Return (x, y) of the center of cell containing provided text 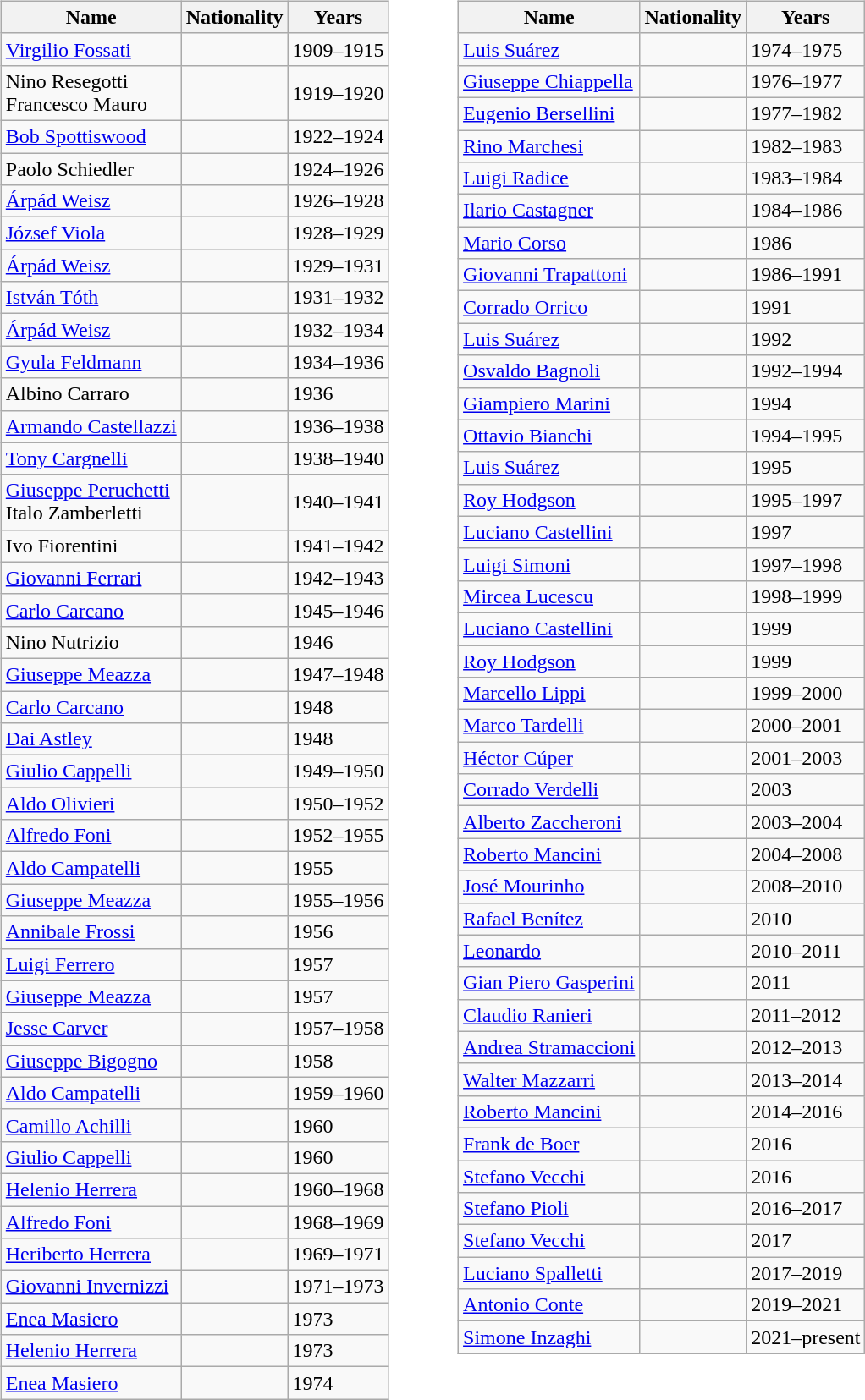
2016–2017 (806, 1209)
Claudio Ranieri (549, 1015)
1997 (806, 532)
1940–1941 (339, 502)
1934–1936 (339, 362)
József Viola (91, 233)
1955–1956 (339, 900)
Luciano Spalletti (549, 1273)
Heriberto Herrera (91, 1255)
2003 (806, 790)
1999–2000 (806, 694)
1960–1968 (339, 1189)
Héctor Cúper (549, 758)
Rino Marchesi (549, 146)
1922–1924 (339, 136)
Gyula Feldmann (91, 362)
1982–1983 (806, 146)
1919–1920 (339, 93)
Giuseppe Chiappella (549, 81)
Camillo Achilli (91, 1125)
Andrea Stramaccioni (549, 1047)
1983–1984 (806, 178)
Paolo Schiedler (91, 168)
Eugenio Bersellini (549, 113)
Virgilio Fossati (91, 49)
2001–2003 (806, 758)
2011–2012 (806, 1015)
1986 (806, 243)
1909–1915 (339, 49)
Aldo Olivieri (91, 804)
1957–1958 (339, 1029)
Albino Carraro (91, 394)
Rafael Benítez (549, 919)
1995 (806, 468)
1924–1926 (339, 168)
2000–2001 (806, 726)
1998–1999 (806, 596)
2012–2013 (806, 1047)
2019–2021 (806, 1305)
Armando Castellazzi (91, 426)
Simone Inzaghi (549, 1337)
1938–1940 (339, 458)
Giampiero Marini (549, 404)
Luigi Radice (549, 178)
1994–1995 (806, 436)
1968–1969 (339, 1222)
1997–1998 (806, 564)
István Tóth (91, 298)
2003–2004 (806, 822)
1974–1975 (806, 49)
2011 (806, 983)
Antonio Conte (549, 1305)
Marcello Lippi (549, 694)
1926–1928 (339, 201)
Stefano Pioli (549, 1209)
2004–2008 (806, 854)
1936–1938 (339, 426)
Luigi Simoni (549, 564)
2017 (806, 1241)
1945–1946 (339, 610)
1928–1929 (339, 233)
1991 (806, 307)
1949–1950 (339, 771)
Giuseppe Bigogno (91, 1061)
2010–2011 (806, 951)
Ivo Fiorentini (91, 546)
1950–1952 (339, 804)
Ilario Castagner (549, 211)
Mircea Lucescu (549, 596)
José Mourinho (549, 887)
2014–2016 (806, 1112)
1992 (806, 339)
Corrado Verdelli (549, 790)
1941–1942 (339, 546)
1931–1932 (339, 298)
2017–2019 (806, 1273)
Nino Resegotti Francesco Mauro (91, 93)
Frank de Boer (549, 1144)
Mario Corso (549, 243)
Giovanni Invernizzi (91, 1287)
Nino Nutrizio (91, 642)
1986–1991 (806, 275)
1942–1943 (339, 578)
Giovanni Trapattoni (549, 275)
1974 (339, 1383)
1947–1948 (339, 674)
2013–2014 (806, 1079)
Dai Astley (91, 739)
Giovanni Ferrari (91, 578)
1956 (339, 932)
1946 (339, 642)
1995–1997 (806, 500)
Giuseppe Peruchetti Italo Zamberletti (91, 502)
1959–1960 (339, 1093)
1952–1955 (339, 836)
1932–1934 (339, 330)
1969–1971 (339, 1255)
1992–1994 (806, 371)
1976–1977 (806, 81)
Walter Mazzarri (549, 1079)
2008–2010 (806, 887)
1958 (339, 1061)
1955 (339, 868)
1936 (339, 394)
Gian Piero Gasperini (549, 983)
Osvaldo Bagnoli (549, 371)
Alberto Zaccheroni (549, 822)
1994 (806, 404)
Corrado Orrico (549, 307)
Leonardo (549, 951)
2021–present (806, 1337)
Tony Cargnelli (91, 458)
2010 (806, 919)
Bob Spottiswood (91, 136)
Luigi Ferrero (91, 964)
Jesse Carver (91, 1029)
Ottavio Bianchi (549, 436)
1929–1931 (339, 266)
Marco Tardelli (549, 726)
1984–1986 (806, 211)
Annibale Frossi (91, 932)
1977–1982 (806, 113)
1971–1973 (339, 1287)
